Locate the cell with the specified text and output its [x, y] center coordinate. 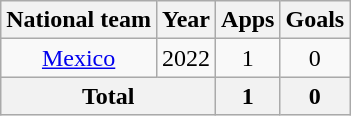
National team [79, 20]
Goals [315, 20]
Apps [248, 20]
Year [186, 20]
2022 [186, 58]
Mexico [79, 58]
Total [108, 96]
